Provide the (X, Y) coordinate of the cell's center where the given text is located.  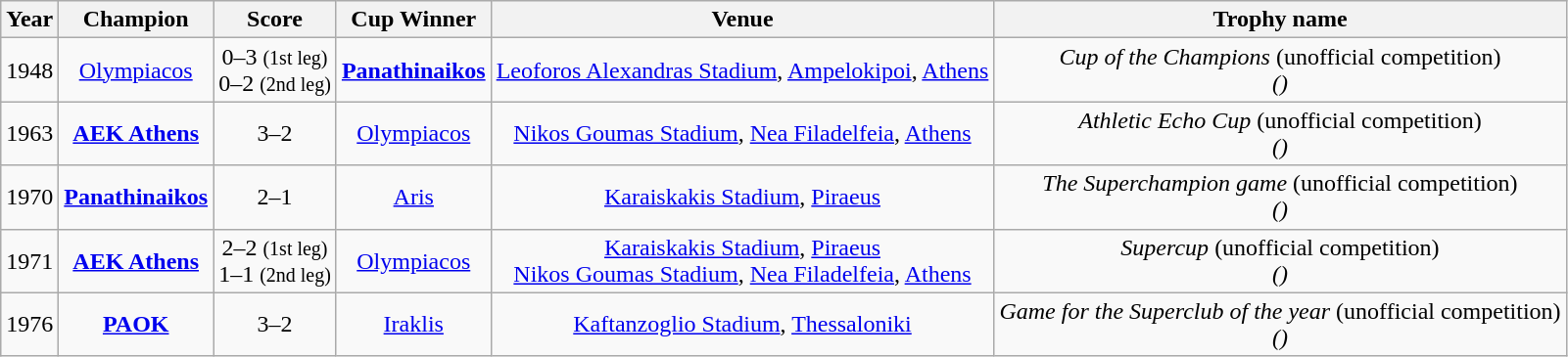
Kaftanzoglio Stadium, Thessaloniki (742, 325)
Venue (742, 20)
1963 (29, 133)
Cup Winner (413, 20)
Cup of the Champions (unofficial competition)() (1280, 70)
Year (29, 20)
1976 (29, 325)
Leoforos Alexandras Stadium, Ampelokipoi, Athens (742, 70)
1970 (29, 198)
Champion (136, 20)
Trophy name (1280, 20)
The Superchampion game (unofficial competition)() (1280, 198)
Iraklis (413, 325)
1948 (29, 70)
Karaiskakis Stadium, Piraeus (742, 198)
2–1 (275, 198)
Athletic Echo Cup (unofficial competition)() (1280, 133)
0–3 (1st leg)0–2 (2nd leg) (275, 70)
Score (275, 20)
Nikos Goumas Stadium, Nea Filadelfeia, Athens (742, 133)
Supercup (unofficial competition)() (1280, 260)
Aris (413, 198)
1971 (29, 260)
2–2 (1st leg) 1–1 (2nd leg) (275, 260)
PAOK (136, 325)
Game for the Superclub of the year (unofficial competition)() (1280, 325)
Karaiskakis Stadium, PiraeusNikos Goumas Stadium, Nea Filadelfeia, Athens (742, 260)
